Scan for the cell matching the given text and deliver its [X, Y] coordinate at center. 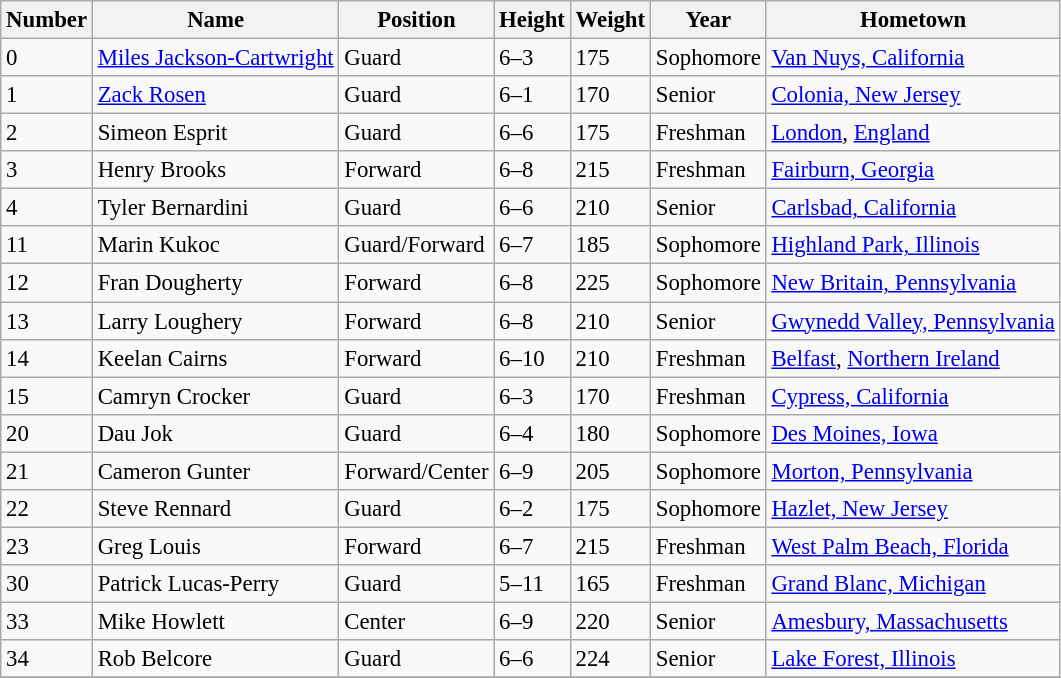
6–10 [532, 358]
Patrick Lucas-Perry [216, 584]
205 [610, 471]
33 [47, 621]
Henry Brooks [216, 170]
Highland Park, Illinois [913, 245]
Weight [610, 20]
Cameron Gunter [216, 471]
22 [47, 509]
Colonia, New Jersey [913, 95]
30 [47, 584]
185 [610, 245]
Hometown [913, 20]
Simeon Esprit [216, 133]
165 [610, 584]
Number [47, 20]
Rob Belcore [216, 659]
Hazlet, New Jersey [913, 509]
1 [47, 95]
Year [708, 20]
224 [610, 659]
Cypress, California [913, 396]
Mike Howlett [216, 621]
4 [47, 208]
6–1 [532, 95]
Forward/Center [416, 471]
5–11 [532, 584]
Morton, Pennsylvania [913, 471]
3 [47, 170]
34 [47, 659]
225 [610, 283]
20 [47, 433]
Gwynedd Valley, Pennsylvania [913, 321]
180 [610, 433]
Greg Louis [216, 546]
Carlsbad, California [913, 208]
Larry Loughery [216, 321]
Tyler Bernardini [216, 208]
Des Moines, Iowa [913, 433]
Fairburn, Georgia [913, 170]
13 [47, 321]
15 [47, 396]
2 [47, 133]
London, England [913, 133]
21 [47, 471]
Miles Jackson-Cartwright [216, 58]
Belfast, Northern Ireland [913, 358]
14 [47, 358]
Amesbury, Massachusetts [913, 621]
Lake Forest, Illinois [913, 659]
Center [416, 621]
12 [47, 283]
Height [532, 20]
Grand Blanc, Michigan [913, 584]
Fran Dougherty [216, 283]
220 [610, 621]
Steve Rennard [216, 509]
Van Nuys, California [913, 58]
Position [416, 20]
Name [216, 20]
6–4 [532, 433]
Keelan Cairns [216, 358]
Guard/Forward [416, 245]
West Palm Beach, Florida [913, 546]
Camryn Crocker [216, 396]
6–2 [532, 509]
Marin Kukoc [216, 245]
Dau Jok [216, 433]
11 [47, 245]
Zack Rosen [216, 95]
23 [47, 546]
0 [47, 58]
New Britain, Pennsylvania [913, 283]
